Search for the cell housing the specified text and yield its [x, y] center coordinate. 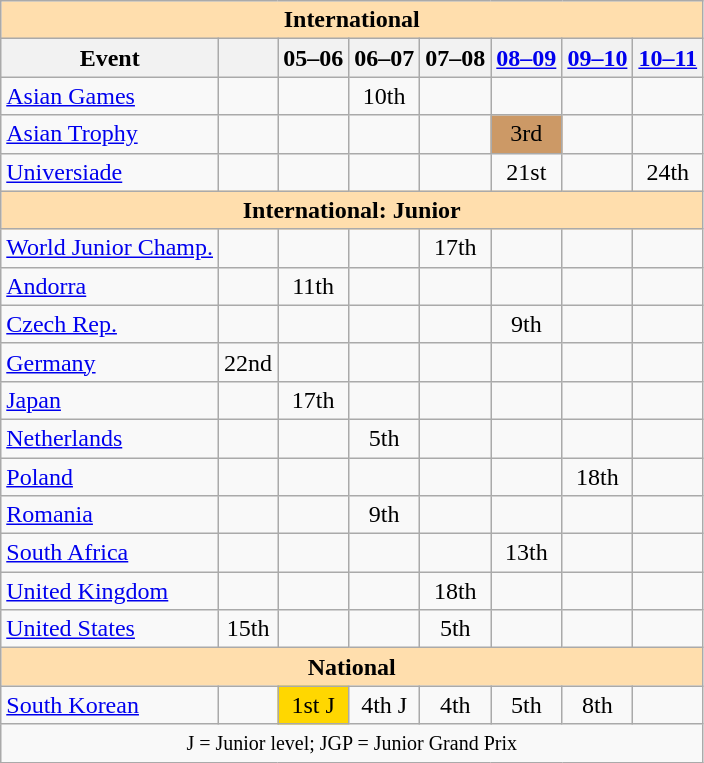
World Junior Champ. [110, 248]
Universiade [110, 172]
24th [668, 172]
10th [384, 96]
05–06 [314, 58]
07–08 [456, 58]
Andorra [110, 286]
08–09 [526, 58]
Japan [110, 400]
4th J [384, 705]
United States [110, 629]
United Kingdom [110, 591]
21st [526, 172]
Poland [110, 477]
International: Junior [352, 210]
J = Junior level; JGP = Junior Grand Prix [352, 743]
10–11 [668, 58]
Czech Rep. [110, 324]
National [352, 667]
15th [248, 629]
8th [598, 705]
Event [110, 58]
Germany [110, 362]
Asian Games [110, 96]
International [352, 20]
1st J [314, 705]
06–07 [384, 58]
Romania [110, 515]
Asian Trophy [110, 134]
3rd [526, 134]
South Korean [110, 705]
4th [456, 705]
09–10 [598, 58]
South Africa [110, 553]
22nd [248, 362]
11th [314, 286]
Netherlands [110, 438]
13th [526, 553]
